Pinpoint the cell where the given text exists, returning its [X, Y] midpoint coordinate. 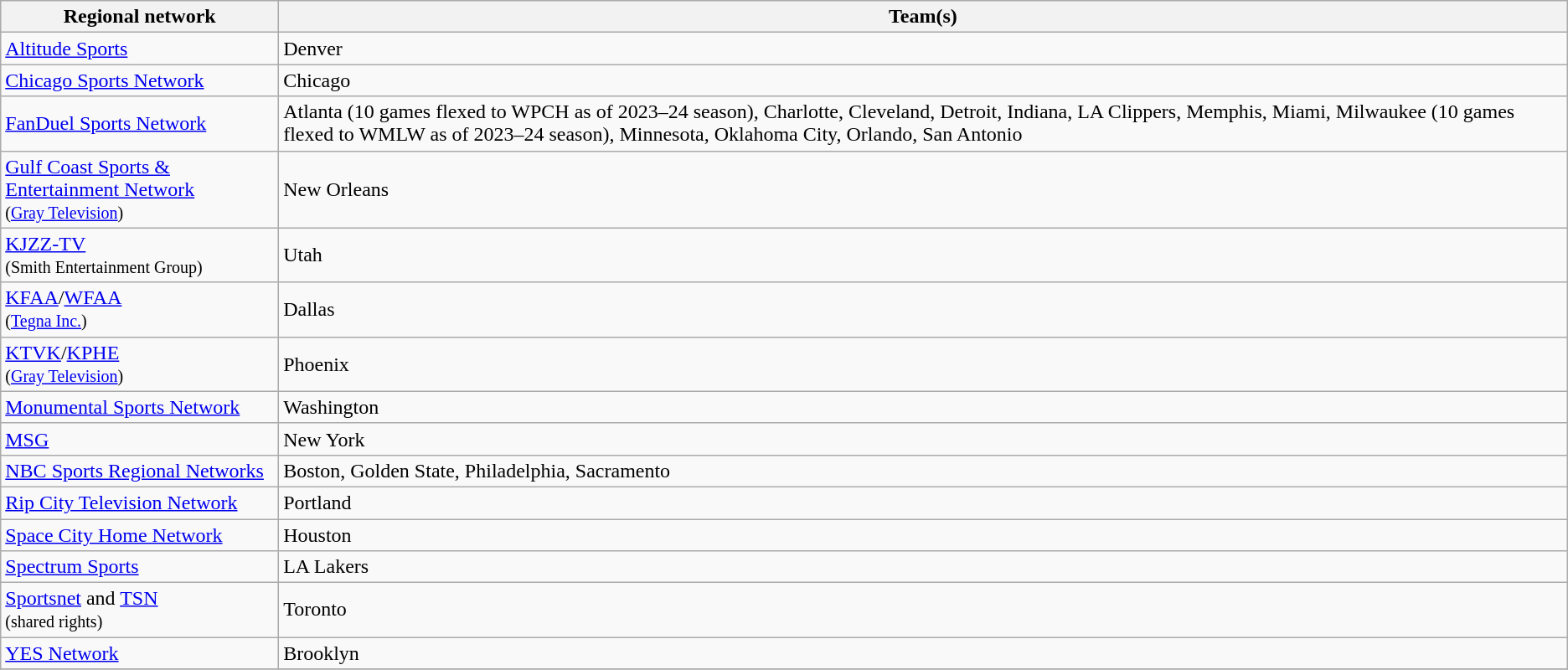
New York [923, 439]
LA Lakers [923, 567]
Chicago Sports Network [140, 80]
KTVK/KPHE (Gray Television) [140, 363]
Boston, Golden State, Philadelphia, Sacramento [923, 471]
Regional network [140, 17]
Dallas [923, 310]
Phoenix [923, 363]
Washington [923, 407]
Houston [923, 535]
Gulf Coast Sports & Entertainment Network(Gray Television) [140, 189]
NBC Sports Regional Networks [140, 471]
Toronto [923, 610]
YES Network [140, 653]
Altitude Sports [140, 49]
Spectrum Sports [140, 567]
Rip City Television Network [140, 502]
Sportsnet and TSN(shared rights) [140, 610]
KFAA/WFAA (Tegna Inc.) [140, 310]
Utah [923, 255]
Team(s) [923, 17]
FanDuel Sports Network [140, 124]
MSG [140, 439]
Portland [923, 502]
KJZZ-TV (Smith Entertainment Group) [140, 255]
Monumental Sports Network [140, 407]
Space City Home Network [140, 535]
Denver [923, 49]
New Orleans [923, 189]
Brooklyn [923, 653]
Chicago [923, 80]
